Find where the given text appears and provide that cell's center as (X, Y) coordinate. 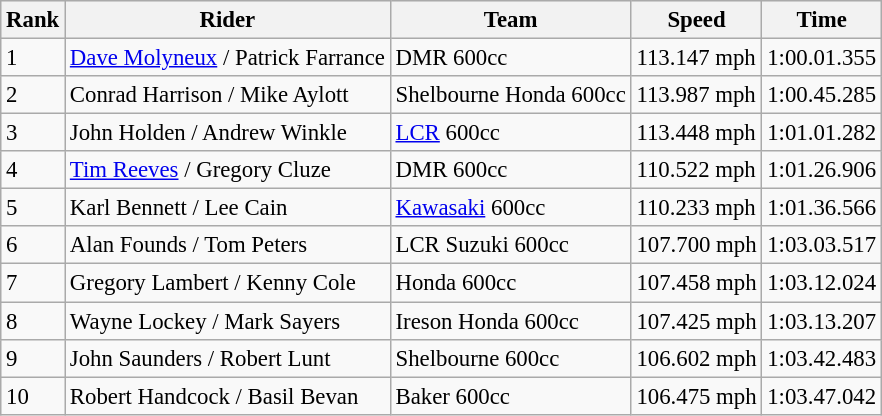
Team (510, 20)
4 (33, 170)
113.987 mph (696, 95)
10 (33, 396)
8 (33, 321)
2 (33, 95)
1:00.01.355 (822, 58)
Shelbourne Honda 600cc (510, 95)
LCR Suzuki 600cc (510, 245)
107.425 mph (696, 321)
Speed (696, 20)
107.458 mph (696, 283)
Gregory Lambert / Kenny Cole (228, 283)
Tim Reeves / Gregory Cluze (228, 170)
Wayne Lockey / Mark Sayers (228, 321)
1:03.12.024 (822, 283)
113.448 mph (696, 133)
107.700 mph (696, 245)
1:00.45.285 (822, 95)
Honda 600cc (510, 283)
1:01.36.566 (822, 208)
Robert Handcock / Basil Bevan (228, 396)
John Holden / Andrew Winkle (228, 133)
9 (33, 358)
Conrad Harrison / Mike Aylott (228, 95)
5 (33, 208)
John Saunders / Robert Lunt (228, 358)
106.475 mph (696, 396)
Shelbourne 600cc (510, 358)
1:01.01.282 (822, 133)
Alan Founds / Tom Peters (228, 245)
1:03.42.483 (822, 358)
Time (822, 20)
Karl Bennett / Lee Cain (228, 208)
113.147 mph (696, 58)
6 (33, 245)
Dave Molyneux / Patrick Farrance (228, 58)
1 (33, 58)
Ireson Honda 600cc (510, 321)
3 (33, 133)
Kawasaki 600cc (510, 208)
110.522 mph (696, 170)
1:03.13.207 (822, 321)
110.233 mph (696, 208)
Baker 600cc (510, 396)
1:03.47.042 (822, 396)
1:01.26.906 (822, 170)
7 (33, 283)
106.602 mph (696, 358)
LCR 600cc (510, 133)
Rider (228, 20)
1:03.03.517 (822, 245)
Rank (33, 20)
